Return [X, Y] of the center of cell containing provided text 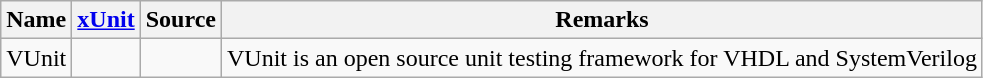
Name [36, 20]
Remarks [602, 20]
VUnit is an open source unit testing framework for VHDL and SystemVerilog [602, 58]
VUnit [36, 58]
Source [180, 20]
xUnit [106, 20]
